Search for the cell housing the specified text and yield its [X, Y] center coordinate. 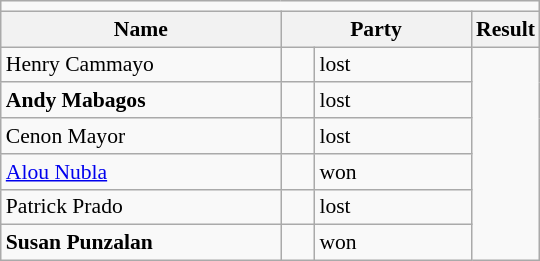
Henry Cammayo [141, 65]
Name [141, 29]
Result [506, 29]
Patrick Prado [141, 207]
Andy Mabagos [141, 101]
Susan Punzalan [141, 243]
Party [376, 29]
Cenon Mayor [141, 136]
Alou Nubla [141, 172]
